Output the (X, Y) coordinate of the center of the cell containing the given text.  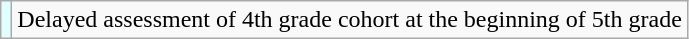
Delayed assessment of 4th grade cohort at the beginning of 5th grade (350, 20)
